Return (X, Y) of the center of cell containing provided text 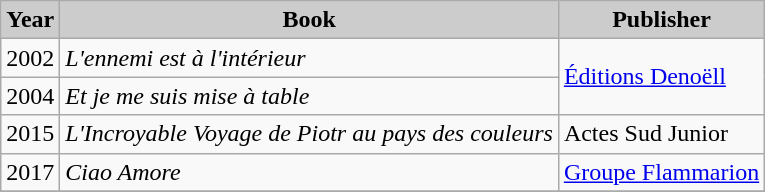
2015 (30, 134)
Groupe Flammarion (661, 172)
L'ennemi est à l'intérieur (310, 58)
2017 (30, 172)
Book (310, 20)
Éditions Denoëll (661, 77)
Publisher (661, 20)
2004 (30, 96)
L'Incroyable Voyage de Piotr au pays des couleurs (310, 134)
Actes Sud Junior (661, 134)
2002 (30, 58)
Ciao Amore (310, 172)
Year (30, 20)
Et je me suis mise à table (310, 96)
